Provide the [x, y] coordinate of the cell's center where the given text is located.  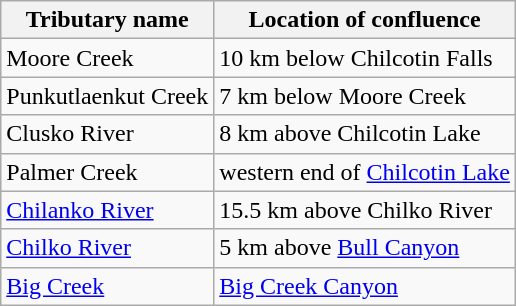
8 km above Chilcotin Lake [365, 134]
5 km above Bull Canyon [365, 248]
Big Creek Canyon [365, 286]
15.5 km above Chilko River [365, 210]
western end of Chilcotin Lake [365, 172]
Clusko River [108, 134]
Location of confluence [365, 20]
Big Creek [108, 286]
Chilanko River [108, 210]
7 km below Moore Creek [365, 96]
Palmer Creek [108, 172]
Chilko River [108, 248]
Tributary name [108, 20]
10 km below Chilcotin Falls [365, 58]
Moore Creek [108, 58]
Punkutlaenkut Creek [108, 96]
